Pinpoint the cell where the given text exists, returning its [X, Y] midpoint coordinate. 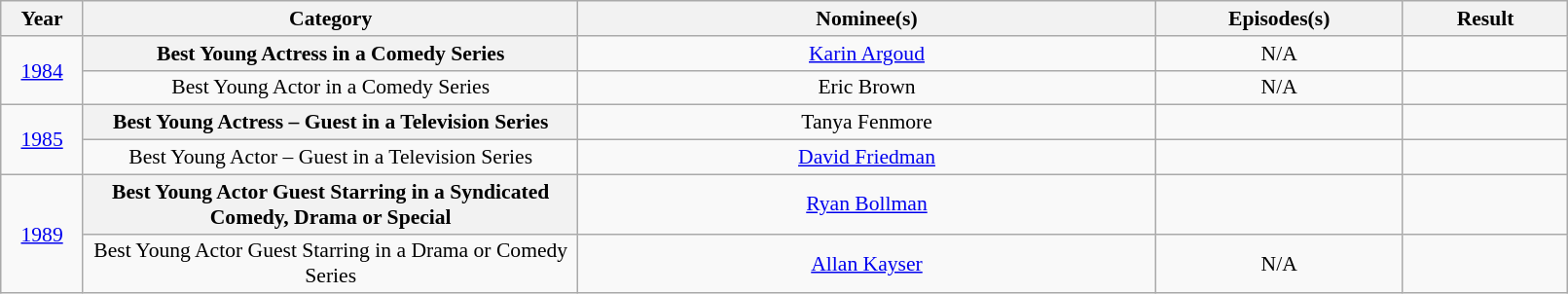
Nominee(s) [866, 18]
Year [43, 18]
Karin Argoud [866, 54]
Best Young Actor – Guest in a Television Series [330, 158]
Tanya Fenmore [866, 123]
Eric Brown [866, 88]
Best Young Actress in a Comedy Series [330, 54]
Best Young Actor in a Comedy Series [330, 88]
Result [1485, 18]
Best Young Actor Guest Starring in a Drama or Comedy Series [330, 263]
1989 [43, 234]
Ryan Bollman [866, 204]
Best Young Actress – Guest in a Television Series [330, 123]
1984 [43, 70]
Category [330, 18]
1985 [43, 140]
David Friedman [866, 158]
Allan Kayser [866, 263]
Best Young Actor Guest Starring in a Syndicated Comedy, Drama or Special [330, 204]
Episodes(s) [1279, 18]
